Scan for the cell matching the given text and deliver its [X, Y] coordinate at center. 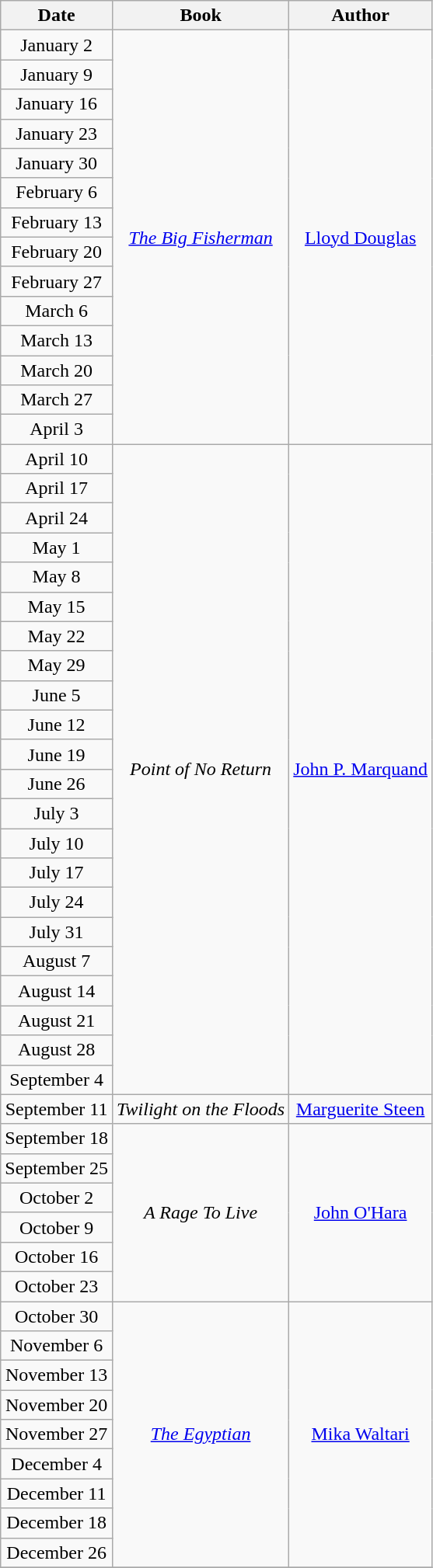
The Egyptian [201, 1435]
March 6 [57, 311]
February 27 [57, 281]
June 26 [57, 784]
February 13 [57, 222]
October 9 [57, 1227]
November 13 [57, 1375]
September 4 [57, 1080]
October 30 [57, 1316]
August 7 [57, 961]
May 22 [57, 636]
September 11 [57, 1109]
The Big Fisherman [201, 238]
March 13 [57, 340]
June 19 [57, 754]
August 21 [57, 1020]
A Rage To Live [201, 1212]
May 1 [57, 548]
May 15 [57, 607]
July 24 [57, 902]
April 10 [57, 459]
March 20 [57, 370]
Twilight on the Floods [201, 1109]
May 8 [57, 577]
July 3 [57, 813]
August 14 [57, 991]
Mika Waltari [361, 1435]
October 23 [57, 1286]
June 5 [57, 695]
July 31 [57, 932]
April 17 [57, 488]
January 2 [57, 45]
February 20 [57, 252]
July 10 [57, 843]
December 4 [57, 1464]
August 28 [57, 1050]
July 17 [57, 873]
December 26 [57, 1552]
Book [201, 16]
Lloyd Douglas [361, 238]
Date [57, 16]
February 6 [57, 193]
May 29 [57, 666]
September 18 [57, 1139]
October 16 [57, 1257]
June 12 [57, 725]
September 25 [57, 1168]
December 11 [57, 1493]
November 20 [57, 1405]
January 23 [57, 134]
Marguerite Steen [361, 1109]
January 16 [57, 104]
January 9 [57, 75]
John P. Marquand [361, 769]
November 6 [57, 1346]
October 2 [57, 1198]
John O'Hara [361, 1212]
April 24 [57, 518]
Author [361, 16]
March 27 [57, 400]
November 27 [57, 1434]
December 18 [57, 1523]
Point of No Return [201, 769]
January 30 [57, 163]
April 3 [57, 429]
